For the text-containing cell, return its midpoint in (x, y) coordinate format. 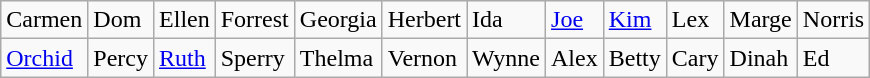
Wynne (506, 58)
Ellen (185, 20)
Thelma (338, 58)
Dinah (760, 58)
Percy (121, 58)
Norris (833, 20)
Ruth (185, 58)
Orchid (44, 58)
Herbert (424, 20)
Ida (506, 20)
Betty (634, 58)
Kim (634, 20)
Forrest (254, 20)
Cary (695, 58)
Alex (575, 58)
Joe (575, 20)
Carmen (44, 20)
Ed (833, 58)
Marge (760, 20)
Lex (695, 20)
Georgia (338, 20)
Vernon (424, 58)
Dom (121, 20)
Sperry (254, 58)
